Pinpoint the cell where the given text exists, returning its [X, Y] midpoint coordinate. 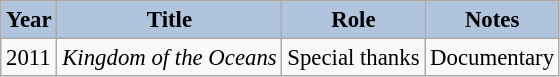
Notes [492, 20]
Documentary [492, 58]
Year [29, 20]
2011 [29, 58]
Kingdom of the Oceans [170, 58]
Role [354, 20]
Title [170, 20]
Special thanks [354, 58]
